From the cell containing the given text, extract its center point as (x, y) coordinate. 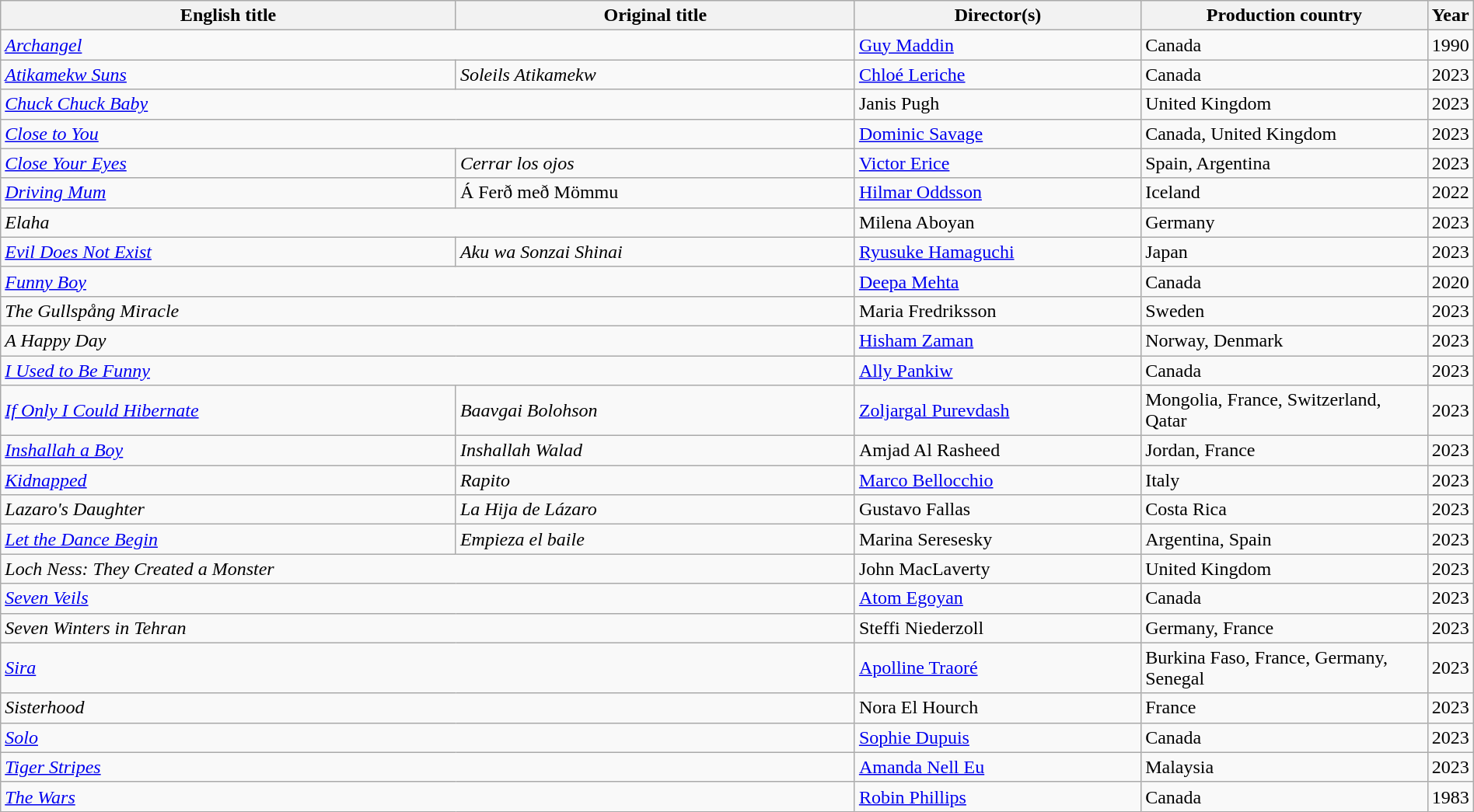
Funny Boy (428, 281)
Mongolia, France, Switzerland, Qatar (1284, 410)
Baavgai Bolohson (655, 410)
Á Ferð með Mömmu (655, 193)
Canada, United Kingdom (1284, 134)
Soleils Atikamekw (655, 75)
Iceland (1284, 193)
Marco Bellocchio (997, 480)
Aku wa Sonzai Shinai (655, 252)
Original title (655, 16)
Tiger Stripes (428, 767)
Nora El Hourch (997, 708)
Inshallah Walad (655, 451)
Let the Dance Begin (229, 539)
Marina Seresesky (997, 539)
Italy (1284, 480)
Kidnapped (229, 480)
Year (1451, 16)
Empieza el baile (655, 539)
Malaysia (1284, 767)
John MacLaverty (997, 569)
Argentina, Spain (1284, 539)
Seven Veils (428, 598)
2020 (1451, 281)
Sophie Dupuis (997, 737)
A Happy Day (428, 340)
Japan (1284, 252)
Driving Mum (229, 193)
Sweden (1284, 311)
Chuck Chuck Baby (428, 104)
Seven Winters in Tehran (428, 628)
English title (229, 16)
Amanda Nell Eu (997, 767)
If Only I Could Hibernate (229, 410)
Amjad Al Rasheed (997, 451)
Apolline Traoré (997, 668)
Guy Maddin (997, 45)
Chloé Leriche (997, 75)
Inshallah a Boy (229, 451)
Germany, France (1284, 628)
2022 (1451, 193)
Lazaro's Daughter (229, 510)
Deepa Mehta (997, 281)
Close Your Eyes (229, 163)
Germany (1284, 222)
1983 (1451, 796)
Cerrar los ojos (655, 163)
Dominic Savage (997, 134)
Burkina Faso, France, Germany, Senegal (1284, 668)
Sira (428, 668)
Ryusuke Hamaguchi (997, 252)
Hisham Zaman (997, 340)
Production country (1284, 16)
Victor Erice (997, 163)
Steffi Niederzoll (997, 628)
Spain, Argentina (1284, 163)
Gustavo Fallas (997, 510)
Atikamekw Suns (229, 75)
Janis Pugh (997, 104)
Evil Does Not Exist (229, 252)
Robin Phillips (997, 796)
I Used to Be Funny (428, 371)
Solo (428, 737)
La Hija de Lázaro (655, 510)
Close to You (428, 134)
Jordan, France (1284, 451)
The Wars (428, 796)
France (1284, 708)
Director(s) (997, 16)
Hilmar Oddsson (997, 193)
Norway, Denmark (1284, 340)
Maria Fredriksson (997, 311)
1990 (1451, 45)
Zoljargal Purevdash (997, 410)
Atom Egoyan (997, 598)
Ally Pankiw (997, 371)
Rapito (655, 480)
Loch Ness: They Created a Monster (428, 569)
Elaha (428, 222)
Costa Rica (1284, 510)
Archangel (428, 45)
Milena Aboyan (997, 222)
Sisterhood (428, 708)
The Gullspång Miracle (428, 311)
